Output the (x, y) coordinate of the center of the cell containing the given text.  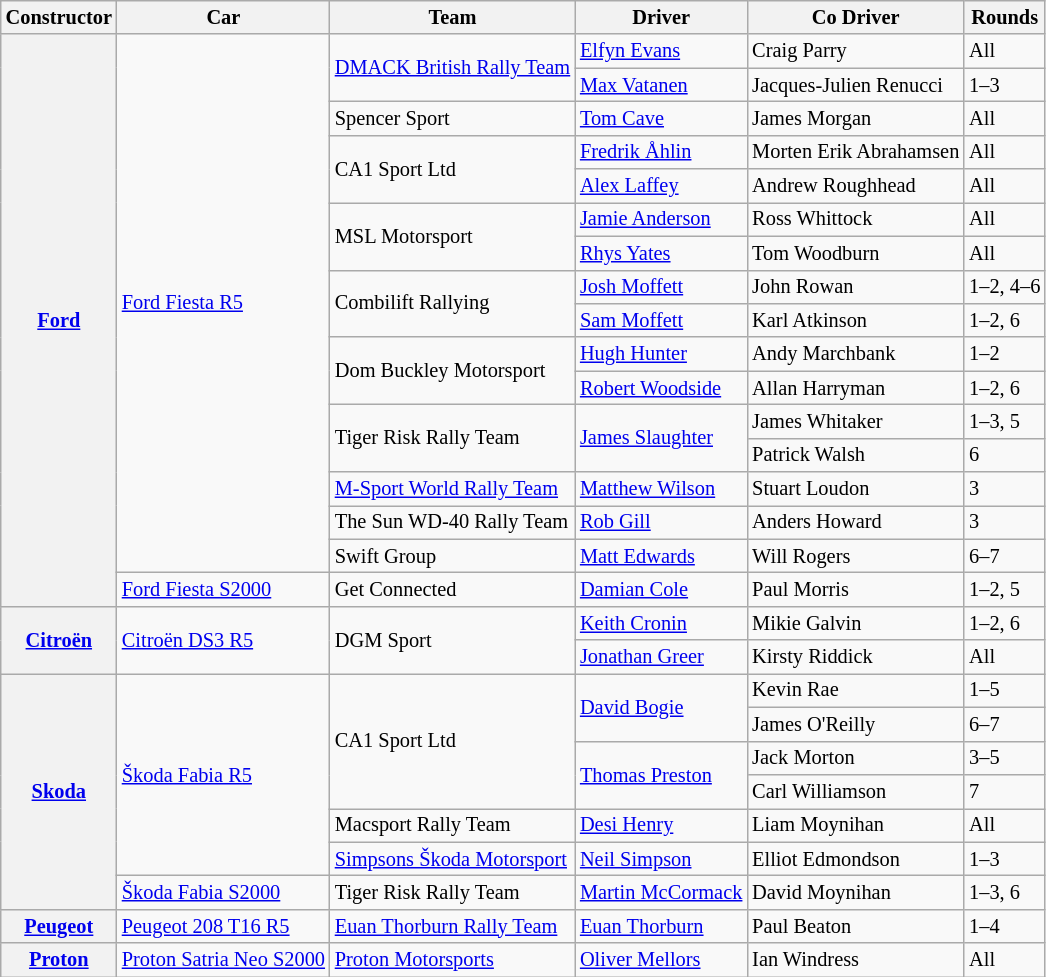
Ford Fiesta R5 (224, 303)
Liam Moynihan (856, 825)
M-Sport World Rally Team (452, 489)
Martin McCormack (661, 892)
1–3, 5 (1004, 421)
Thomas Preston (661, 774)
Anders Howard (856, 522)
Elliot Edmondson (856, 859)
Škoda Fabia S2000 (224, 892)
Rob Gill (661, 522)
Škoda Fabia R5 (224, 774)
Euan Thorburn (661, 926)
6 (1004, 455)
Spencer Sport (452, 118)
Jack Morton (856, 758)
1–5 (1004, 690)
Sam Moffett (661, 320)
John Rowan (856, 287)
Stuart Loudon (856, 489)
Oliver Mellors (661, 960)
Ford (59, 320)
Jonathan Greer (661, 657)
Proton Motorsports (452, 960)
Matthew Wilson (661, 489)
Elfyn Evans (661, 51)
Andrew Roughhead (856, 186)
Damian Cole (661, 589)
Citroën (59, 640)
Peugeot (59, 926)
Paul Beaton (856, 926)
1–2, 4–6 (1004, 287)
Keith Cronin (661, 623)
Hugh Hunter (661, 354)
DMACK British Rally Team (452, 68)
Andy Marchbank (856, 354)
James Morgan (856, 118)
James O'Reilly (856, 724)
Ian Windress (856, 960)
Craig Parry (856, 51)
Neil Simpson (661, 859)
Kevin Rae (856, 690)
Matt Edwards (661, 556)
Ford Fiesta S2000 (224, 589)
Dom Buckley Motorsport (452, 370)
1–3, 6 (1004, 892)
James Slaughter (661, 438)
Desi Henry (661, 825)
Car (224, 17)
Combilift Rallying (452, 304)
Fredrik Åhlin (661, 152)
Get Connected (452, 589)
Peugeot 208 T16 R5 (224, 926)
Co Driver (856, 17)
Jamie Anderson (661, 219)
Simpsons Škoda Motorsport (452, 859)
Tom Woodburn (856, 253)
Proton Satria Neo S2000 (224, 960)
David Bogie (661, 706)
3–5 (1004, 758)
Max Vatanen (661, 85)
Swift Group (452, 556)
Skoda (59, 791)
Rhys Yates (661, 253)
1–2 (1004, 354)
Josh Moffett (661, 287)
James Whitaker (856, 421)
Driver (661, 17)
Rounds (1004, 17)
Ross Whittock (856, 219)
Paul Morris (856, 589)
Alex Laffey (661, 186)
1–4 (1004, 926)
Euan Thorburn Rally Team (452, 926)
Citroën DS3 R5 (224, 640)
Constructor (59, 17)
Mikie Galvin (856, 623)
Karl Atkinson (856, 320)
Carl Williamson (856, 791)
Robert Woodside (661, 388)
David Moynihan (856, 892)
Allan Harryman (856, 388)
Patrick Walsh (856, 455)
1–2, 5 (1004, 589)
Team (452, 17)
Proton (59, 960)
DGM Sport (452, 640)
Morten Erik Abrahamsen (856, 152)
Jacques-Julien Renucci (856, 85)
Kirsty Riddick (856, 657)
The Sun WD-40 Rally Team (452, 522)
Will Rogers (856, 556)
MSL Motorsport (452, 236)
7 (1004, 791)
Tom Cave (661, 118)
Macsport Rally Team (452, 825)
